Identify which cell holds the provided text, then report its (x, y) central coordinate. 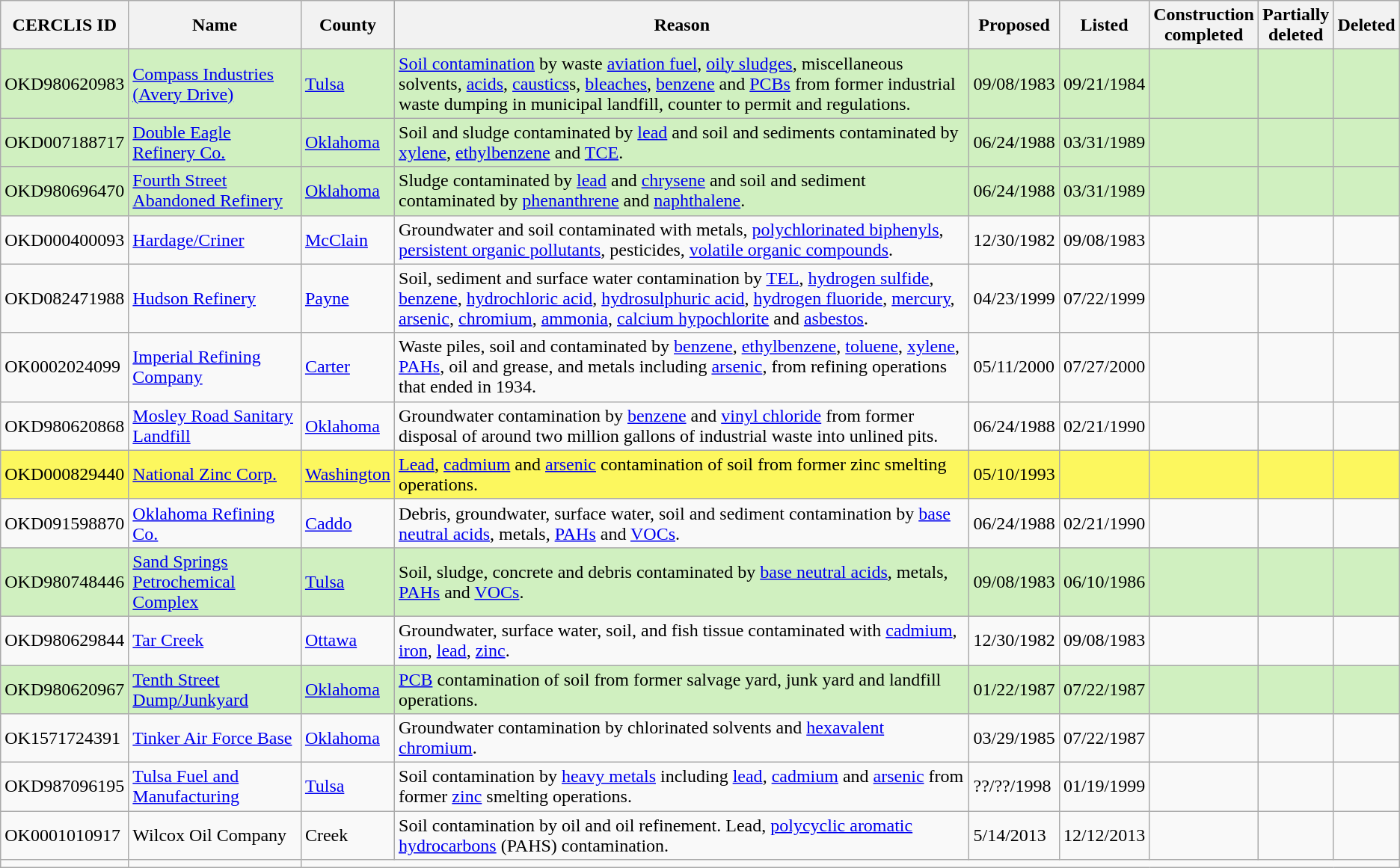
PCB contamination of soil from former salvage yard, junk yard and landfill operations. (682, 689)
Ottawa (347, 640)
McClain (347, 239)
Partiallydeleted (1295, 25)
??/??/1998 (1014, 787)
Tenth Street Dump/Junkyard (215, 689)
5/14/2013 (1014, 836)
Mosley Road Sanitary Landfill (215, 426)
OKD007188717 (64, 142)
Sludge contaminated by lead and chrysene and soil and sediment contaminated by phenanthrene and naphthalene. (682, 191)
Groundwater contamination by benzene and vinyl chloride from former disposal of around two million gallons of industrial waste into unlined pits. (682, 426)
03/29/1985 (1014, 739)
06/10/1986 (1104, 582)
12/12/2013 (1104, 836)
OKD000400093 (64, 239)
07/22/1999 (1104, 298)
Tulsa Fuel and Manufacturing (215, 787)
OK1571724391 (64, 739)
Soil, sludge, concrete and debris contaminated by base neutral acids, metals, PAHs and VOCs. (682, 582)
Soil and sludge contaminated by lead and soil and sediments contaminated by xylene, ethylbenzene and TCE. (682, 142)
Soil contamination by heavy metals including lead, cadmium and arsenic from former zinc smelting operations. (682, 787)
OKD082471988 (64, 298)
07/27/2000 (1104, 367)
Hardage/Criner (215, 239)
Imperial Refining Company (215, 367)
OKD091598870 (64, 523)
Listed (1104, 25)
National Zinc Corp. (215, 474)
Name (215, 25)
CERCLIS ID (64, 25)
Washington (347, 474)
05/11/2000 (1014, 367)
Carter (347, 367)
Sand Springs Petrochemical Complex (215, 582)
09/21/1984 (1104, 84)
OKD980620868 (64, 426)
04/23/1999 (1014, 298)
Fourth Street Abandoned Refinery (215, 191)
Debris, groundwater, surface water, soil and sediment contamination by base neutral acids, metals, PAHs and VOCs. (682, 523)
County (347, 25)
Proposed (1014, 25)
Constructioncompleted (1204, 25)
Oklahoma Refining Co. (215, 523)
Soil contamination by oil and oil refinement. Lead, polycyclic aromatic hydrocarbons (PAHS) contamination. (682, 836)
Caddo (347, 523)
OKD980620983 (64, 84)
OK0002024099 (64, 367)
01/22/1987 (1014, 689)
Lead, cadmium and arsenic contamination of soil from former zinc smelting operations. (682, 474)
OKD987096195 (64, 787)
Hudson Refinery (215, 298)
Compass Industries (Avery Drive) (215, 84)
Reason (682, 25)
Deleted (1366, 25)
OKD980696470 (64, 191)
OKD000829440 (64, 474)
OKD980629844 (64, 640)
OK0001010917 (64, 836)
Payne (347, 298)
Tar Creek (215, 640)
OKD980748446 (64, 582)
Creek (347, 836)
Groundwater, surface water, soil, and fish tissue contaminated with cadmium, iron, lead, zinc. (682, 640)
Tinker Air Force Base (215, 739)
OKD980620967 (64, 689)
Wilcox Oil Company (215, 836)
05/10/1993 (1014, 474)
Groundwater contamination by chlorinated solvents and hexavalent chromium. (682, 739)
Double Eagle Refinery Co. (215, 142)
01/19/1999 (1104, 787)
Groundwater and soil contaminated with metals, polychlorinated biphenyls, persistent organic pollutants, pesticides, volatile organic compounds. (682, 239)
